Determine the (X, Y) coordinate at the center of the cell enclosing the given text.  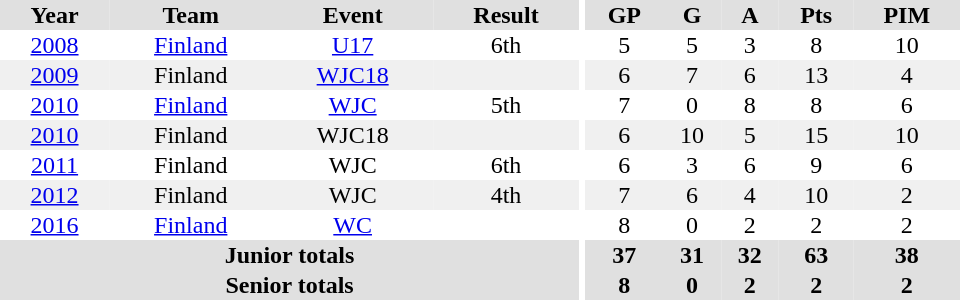
Pts (816, 15)
U17 (352, 45)
Year (54, 15)
2012 (54, 195)
2011 (54, 165)
37 (624, 255)
9 (816, 165)
15 (816, 135)
Team (190, 15)
2008 (54, 45)
32 (750, 255)
Event (352, 15)
4th (506, 195)
G (692, 15)
PIM (907, 15)
GP (624, 15)
5th (506, 105)
Result (506, 15)
Junior totals (290, 255)
Senior totals (290, 285)
2009 (54, 75)
2016 (54, 225)
WC (352, 225)
63 (816, 255)
13 (816, 75)
38 (907, 255)
31 (692, 255)
A (750, 15)
